Pinpoint the cell where the given text exists, returning its [X, Y] midpoint coordinate. 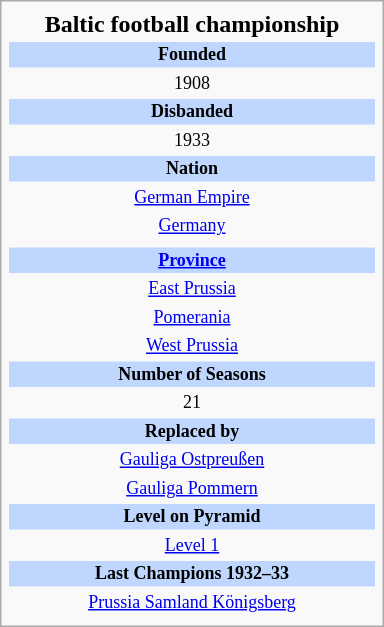
21 [192, 403]
Level 1 [192, 546]
Gauliga Ostpreußen [192, 460]
Disbanded [192, 112]
1908 [192, 84]
Level on Pyramid [192, 517]
Last Champions 1932–33 [192, 574]
Number of Seasons [192, 375]
Replaced by [192, 432]
German Empire [192, 198]
Germany [192, 226]
Prussia Samland Königsberg [192, 603]
Pomerania [192, 318]
1933 [192, 141]
West Prussia [192, 346]
Founded [192, 55]
East Prussia [192, 289]
Nation [192, 169]
Province [192, 261]
Baltic football championship [192, 24]
Gauliga Pommern [192, 489]
